Identify which cell holds the provided text, then report its (X, Y) central coordinate. 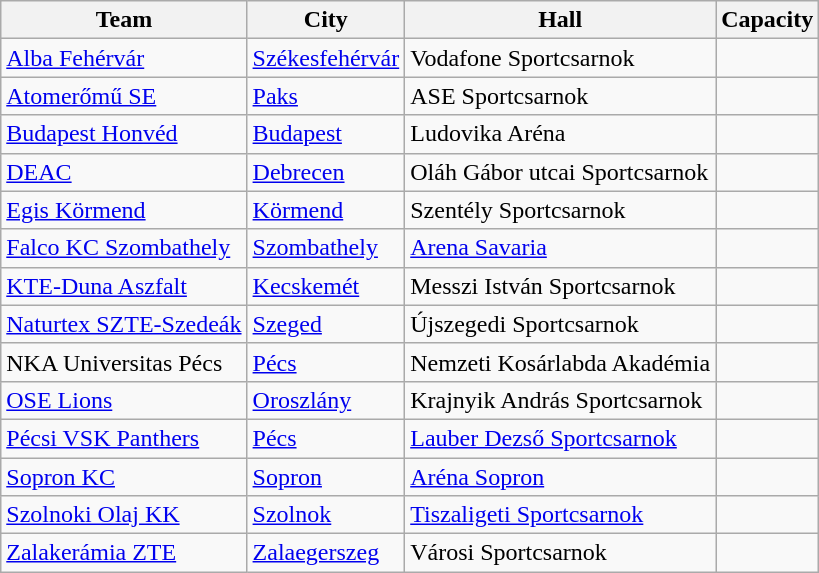
OSE Lions (124, 400)
Vodafone Sportcsarnok (560, 58)
Falco KC Szombathely (124, 248)
Városi Sportcsarnok (560, 553)
Egis Körmend (124, 210)
Pécsi VSK Panthers (124, 438)
NKA Universitas Pécs (124, 362)
Alba Fehérvár (124, 58)
Tiszaligeti Sportcsarnok (560, 515)
Zalakerámia ZTE (124, 553)
Arena Savaria (560, 248)
KTE-Duna Aszfalt (124, 286)
Budapest (326, 134)
DEAC (124, 172)
Krajnyik András Sportcsarnok (560, 400)
Ludovika Aréna (560, 134)
Oroszlány (326, 400)
Nemzeti Kosárlabda Akadémia (560, 362)
City (326, 20)
Debrecen (326, 172)
Újszegedi Sportcsarnok (560, 324)
Paks (326, 96)
Capacity (768, 20)
Sopron (326, 477)
Atomerőmű SE (124, 96)
Szeged (326, 324)
Szolnok (326, 515)
Oláh Gábor utcai Sportcsarnok (560, 172)
Hall (560, 20)
Naturtex SZTE-Szedeák (124, 324)
Körmend (326, 210)
Aréna Sopron (560, 477)
Team (124, 20)
Szentély Sportcsarnok (560, 210)
Székesfehérvár (326, 58)
Budapest Honvéd (124, 134)
Kecskemét (326, 286)
ASE Sportcsarnok (560, 96)
Sopron KC (124, 477)
Zalaegerszeg (326, 553)
Szolnoki Olaj KK (124, 515)
Lauber Dezső Sportcsarnok (560, 438)
Szombathely (326, 248)
Messzi István Sportcsarnok (560, 286)
